Extract the (x, y) coordinate from the center of the cell holding the provided text.  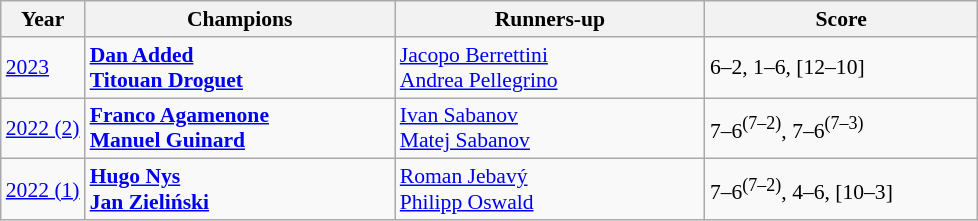
Hugo Nys Jan Zieliński (240, 190)
6–2, 1–6, [12–10] (842, 68)
Dan Added Titouan Droguet (240, 68)
7–6(7–2), 4–6, [10–3] (842, 190)
Ivan Sabanov Matej Sabanov (550, 128)
Year (43, 19)
Runners-up (550, 19)
Champions (240, 19)
2023 (43, 68)
Jacopo Berrettini Andrea Pellegrino (550, 68)
2022 (1) (43, 190)
Franco Agamenone Manuel Guinard (240, 128)
Score (842, 19)
7–6(7–2), 7–6(7–3) (842, 128)
Roman Jebavý Philipp Oswald (550, 190)
2022 (2) (43, 128)
